Return [x, y] of the center of cell containing provided text 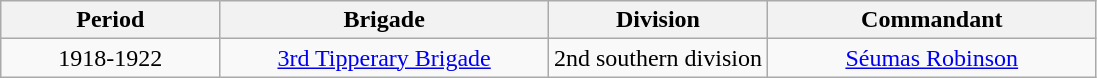
Brigade [384, 20]
Division [658, 20]
1918-1922 [110, 58]
Commandant [932, 20]
3rd Tipperary Brigade [384, 58]
Period [110, 20]
2nd southern division [658, 58]
Séumas Robinson [932, 58]
